Detect which cell encompasses the target text, then output its [x, y] center coordinate. 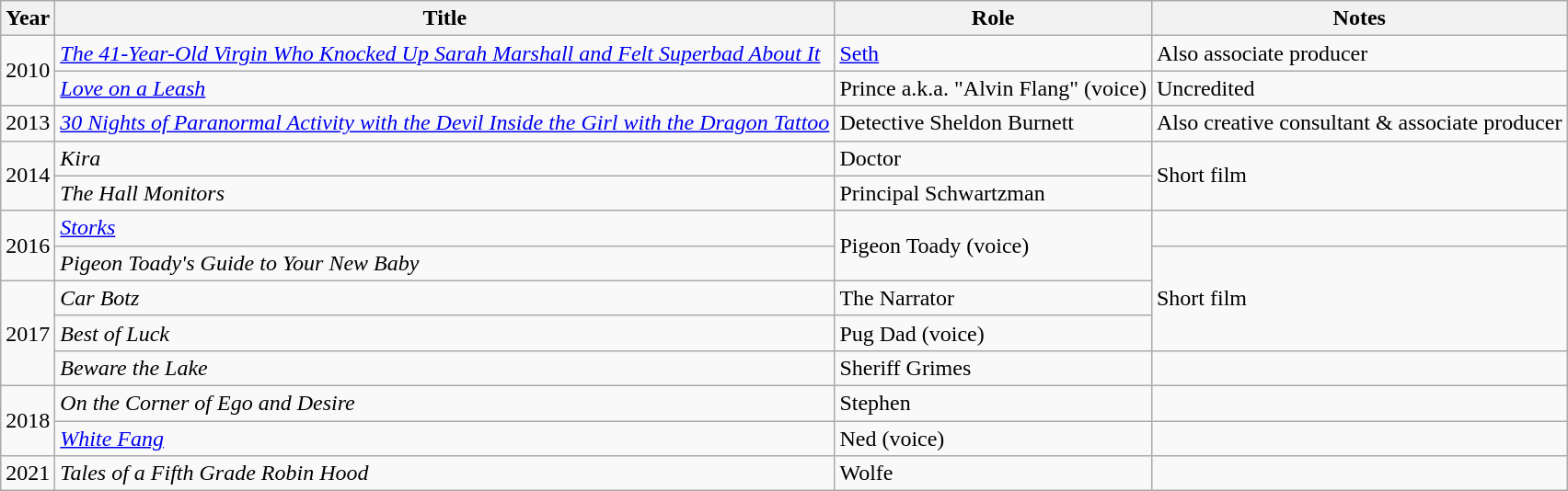
Pug Dad (voice) [994, 333]
The Hall Monitors [445, 193]
Kira [445, 158]
30 Nights of Paranormal Activity with the Devil Inside the Girl with the Dragon Tattoo [445, 123]
The 41-Year-Old Virgin Who Knocked Up Sarah Marshall and Felt Superbad About It [445, 53]
Doctor [994, 158]
Stephen [994, 403]
Also creative consultant & associate producer [1359, 123]
Car Botz [445, 298]
Ned (voice) [994, 439]
On the Corner of Ego and Desire [445, 403]
Best of Luck [445, 333]
Role [994, 18]
Prince a.k.a. "Alvin Flang" (voice) [994, 88]
2017 [28, 333]
2016 [28, 245]
Detective Sheldon Burnett [994, 123]
Pigeon Toady (voice) [994, 245]
Also associate producer [1359, 53]
Storks [445, 228]
Year [28, 18]
Uncredited [1359, 88]
Title [445, 18]
Seth [994, 53]
Tales of a Fifth Grade Robin Hood [445, 474]
2013 [28, 123]
The Narrator [994, 298]
Principal Schwartzman [994, 193]
2010 [28, 71]
Love on a Leash [445, 88]
Wolfe [994, 474]
Beware the Lake [445, 368]
2014 [28, 176]
2018 [28, 420]
White Fang [445, 439]
Notes [1359, 18]
Pigeon Toady's Guide to Your New Baby [445, 263]
Sheriff Grimes [994, 368]
2021 [28, 474]
